Identify which cell holds the provided text, then report its (X, Y) central coordinate. 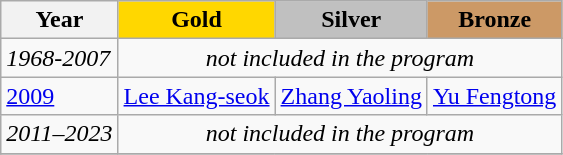
Year (60, 20)
Gold (196, 20)
Lee Kang-seok (196, 96)
1968-2007 (60, 58)
2009 (60, 96)
Yu Fengtong (494, 96)
Bronze (494, 20)
Zhang Yaoling (351, 96)
Silver (351, 20)
2011–2023 (60, 134)
